Find where the given text appears and provide that cell's center as [X, Y] coordinate. 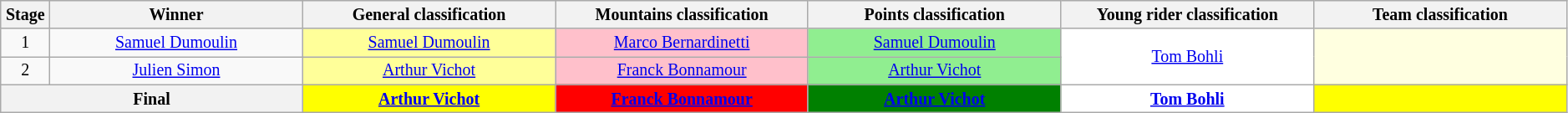
2 [25, 70]
Team classification [1440, 15]
Points classification [934, 15]
Julien Simon [177, 70]
Young rider classification [1188, 15]
1 [25, 44]
Stage [25, 15]
Final [152, 99]
Mountains classification [682, 15]
Winner [177, 15]
General classification [429, 15]
Marco Bernardinetti [682, 44]
